Capture the cell that displays the provided text and extract its [X, Y] central coordinate. 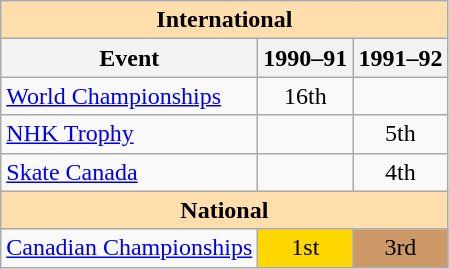
National [224, 210]
4th [400, 172]
16th [306, 96]
1991–92 [400, 58]
1990–91 [306, 58]
Skate Canada [130, 172]
1st [306, 248]
3rd [400, 248]
Event [130, 58]
International [224, 20]
Canadian Championships [130, 248]
5th [400, 134]
NHK Trophy [130, 134]
World Championships [130, 96]
